For the text-containing cell, return its midpoint in [X, Y] coordinate format. 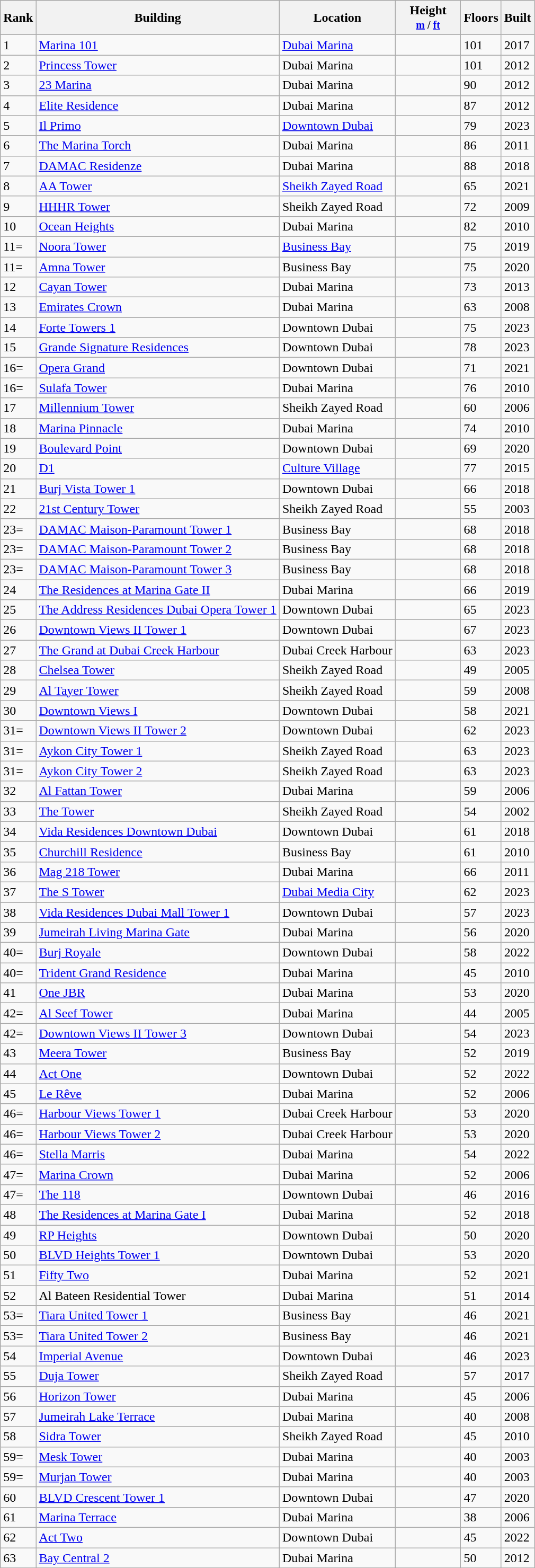
Sulafa Tower [158, 388]
37 [18, 892]
2015 [518, 468]
The Marina Torch [158, 146]
Boulevard Point [158, 448]
Marina Terrace [158, 1517]
Il Primo [158, 126]
Rank [18, 18]
Vida Residences Downtown Dubai [158, 831]
36 [18, 872]
72 [481, 206]
Mag 218 Tower [158, 872]
Downtown Views II Tower 1 [158, 630]
47 [481, 1497]
Imperial Avenue [158, 1356]
3 [18, 85]
DAMAC Maison-Paramount Tower 2 [158, 549]
24 [18, 590]
Grande Signature Residences [158, 348]
Vida Residences Dubai Mall Tower 1 [158, 912]
41 [18, 993]
Al Tayer Tower [158, 690]
Dubai Media City [337, 892]
Churchill Residence [158, 852]
Sidra Tower [158, 1437]
Mesk Tower [158, 1457]
69 [481, 448]
Harbour Views Tower 1 [158, 1114]
Al Fattan Tower [158, 791]
88 [481, 166]
Downtown Views I [158, 711]
Al Bateen Residential Tower [158, 1296]
71 [481, 368]
Jumeirah Living Marina Gate [158, 933]
Bay Central 2 [158, 1557]
DAMAC Maison-Paramount Tower 1 [158, 529]
90 [481, 85]
The Residences at Marina Gate I [158, 1215]
Duja Tower [158, 1376]
74 [481, 428]
Harbour Views Tower 2 [158, 1134]
7 [18, 166]
Trident Grand Residence [158, 973]
2009 [518, 206]
25 [18, 610]
5 [18, 126]
19 [18, 448]
32 [18, 791]
2013 [518, 287]
87 [481, 105]
Stella Marris [158, 1154]
Heightm / ft [428, 18]
Marina Crown [158, 1174]
76 [481, 388]
67 [481, 630]
Princess Tower [158, 65]
34 [18, 831]
DAMAC Residenze [158, 166]
Forte Towers 1 [158, 327]
Aykon City Tower 2 [158, 771]
82 [481, 226]
Chelsea Tower [158, 670]
Built [518, 18]
15 [18, 348]
Marina 101 [158, 45]
RP Heights [158, 1235]
Meera Tower [158, 1053]
The S Tower [158, 892]
73 [481, 287]
Noora Tower [158, 246]
2 [18, 65]
28 [18, 670]
6 [18, 146]
18 [18, 428]
Act Two [158, 1537]
The 118 [158, 1194]
Aykon City Tower 1 [158, 751]
4 [18, 105]
23 Marina [158, 85]
Horizon Tower [158, 1396]
Burj Royale [158, 953]
1 [18, 45]
BLVD Heights Tower 1 [158, 1255]
Burj Vista Tower 1 [158, 489]
The Tower [158, 811]
10 [18, 226]
Floors [481, 18]
The Residences at Marina Gate II [158, 590]
AA Tower [158, 186]
48 [18, 1215]
Culture Village [337, 468]
14 [18, 327]
29 [18, 690]
86 [481, 146]
17 [18, 408]
26 [18, 630]
D1 [158, 468]
Marina Pinnacle [158, 428]
79 [481, 126]
Amna Tower [158, 267]
Le Rêve [158, 1094]
Cayan Tower [158, 287]
27 [18, 650]
33 [18, 811]
BLVD Crescent Tower 1 [158, 1497]
22 [18, 509]
20 [18, 468]
Opera Grand [158, 368]
9 [18, 206]
HHHR Tower [158, 206]
2016 [518, 1194]
Ocean Heights [158, 226]
Elite Residence [158, 105]
Fifty Two [158, 1275]
DAMAC Maison-Paramount Tower 3 [158, 569]
Tiara United Tower 1 [158, 1316]
Downtown Views II Tower 3 [158, 1033]
Location [337, 18]
One JBR [158, 993]
2014 [518, 1296]
13 [18, 307]
2002 [518, 811]
Tiara United Tower 2 [158, 1336]
39 [18, 933]
The Address Residences Dubai Opera Tower 1 [158, 610]
Emirates Crown [158, 307]
The Grand at Dubai Creek Harbour [158, 650]
21 [18, 489]
12 [18, 287]
Murjan Tower [158, 1477]
30 [18, 711]
35 [18, 852]
8 [18, 186]
43 [18, 1053]
78 [481, 348]
Downtown Views II Tower 2 [158, 731]
77 [481, 468]
Jumeirah Lake Terrace [158, 1416]
Act One [158, 1074]
Al Seef Tower [158, 1013]
Building [158, 18]
21st Century Tower [158, 509]
Millennium Tower [158, 408]
